Identify which cell holds the provided text, then report its [x, y] central coordinate. 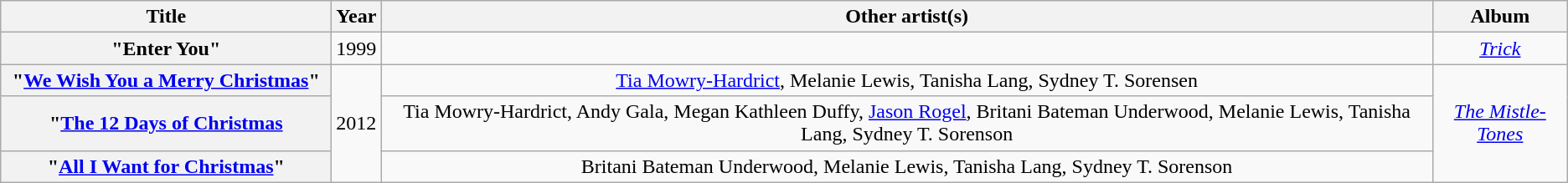
Britani Bateman Underwood, Melanie Lewis, Tanisha Lang, Sydney T. Sorenson [906, 166]
"Enter You" [166, 48]
"We Wish You a Merry Christmas" [166, 80]
Trick [1499, 48]
Tia Mowry-Hardrict, Andy Gala, Megan Kathleen Duffy, Jason Rogel, Britani Bateman Underwood, Melanie Lewis, Tanisha Lang, Sydney T. Sorenson [906, 124]
Title [166, 17]
The Mistle-Tones [1499, 124]
1999 [357, 48]
"All I Want for Christmas" [166, 166]
2012 [357, 124]
Album [1499, 17]
Year [357, 17]
Other artist(s) [906, 17]
Tia Mowry-Hardrict, Melanie Lewis, Tanisha Lang, Sydney T. Sorensen [906, 80]
"The 12 Days of Christmas [166, 124]
